From the cell containing the given text, extract its center point as [x, y] coordinate. 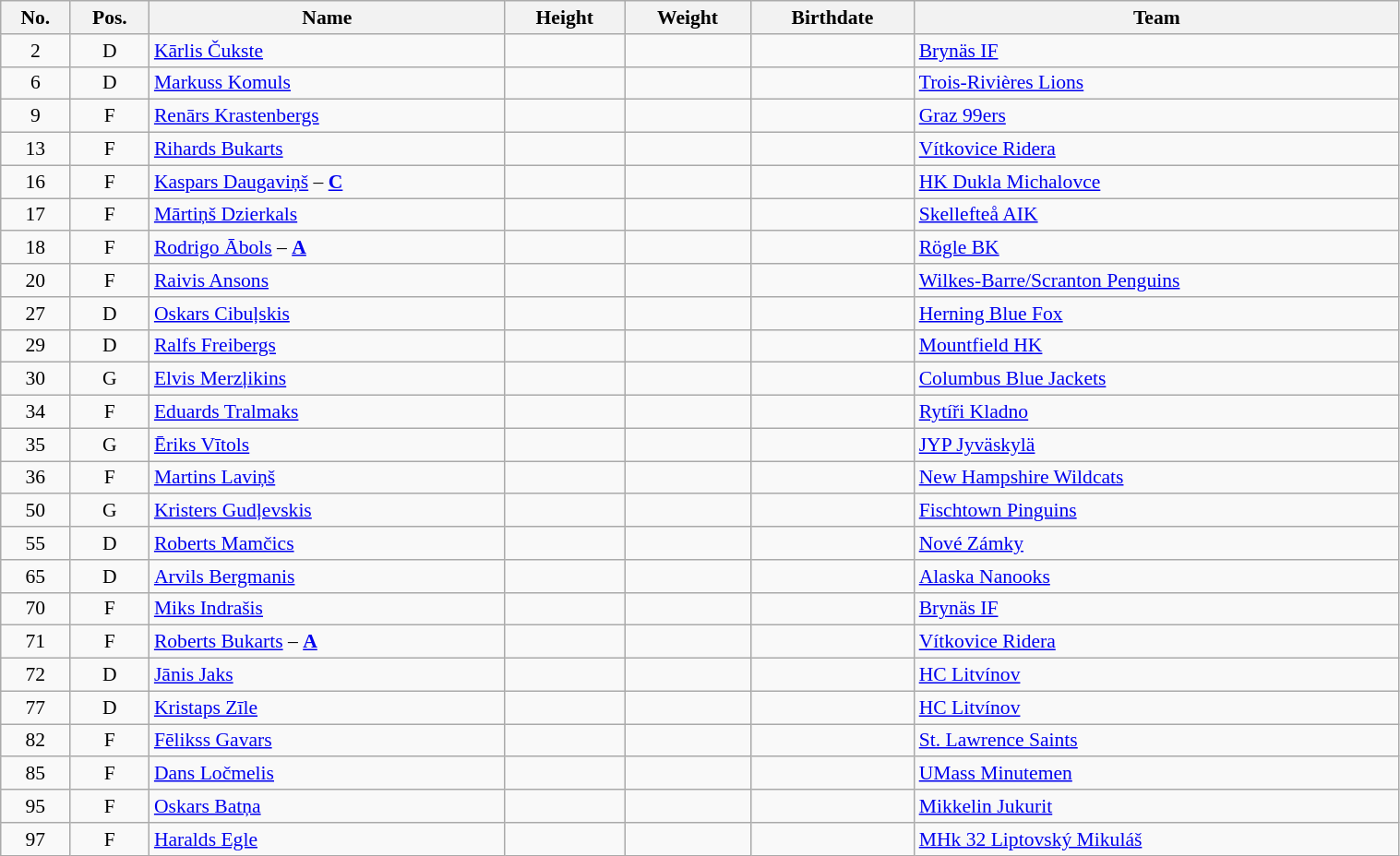
Alaska Nanooks [1157, 577]
Kristers Gudļevskis [327, 511]
Oskars Cibuļskis [327, 314]
2 [35, 51]
Raivis Ansons [327, 280]
82 [35, 741]
Mārtiņš Dzierkals [327, 215]
Rögle BK [1157, 248]
Fischtown Pinguins [1157, 511]
Ēriks Vītols [327, 445]
MHk 32 Liptovský Mikuláš [1157, 839]
Trois-Rivières Lions [1157, 83]
30 [35, 379]
6 [35, 83]
18 [35, 248]
Markuss Komuls [327, 83]
Dans Ločmelis [327, 774]
Skellefteå AIK [1157, 215]
Birthdate [832, 18]
85 [35, 774]
Rihards Bukarts [327, 149]
Mountfield HK [1157, 346]
Roberts Bukarts – A [327, 642]
Wilkes-Barre/Scranton Penguins [1157, 280]
Oskars Batņa [327, 806]
Kristaps Zīle [327, 707]
Height [565, 18]
71 [35, 642]
Kaspars Daugaviņš – C [327, 182]
Graz 99ers [1157, 116]
Roberts Mamčics [327, 543]
Fēlikss Gavars [327, 741]
Weight [688, 18]
17 [35, 215]
20 [35, 280]
HK Dukla Michalovce [1157, 182]
Nové Zámky [1157, 543]
UMass Minutemen [1157, 774]
50 [35, 511]
Ralfs Freibergs [327, 346]
Name [327, 18]
9 [35, 116]
Renārs Krastenbergs [327, 116]
Pos. [110, 18]
St. Lawrence Saints [1157, 741]
97 [35, 839]
Columbus Blue Jackets [1157, 379]
Mikkelin Jukurit [1157, 806]
Herning Blue Fox [1157, 314]
29 [35, 346]
Rytíři Kladno [1157, 412]
55 [35, 543]
Arvils Bergmanis [327, 577]
Rodrigo Ābols – A [327, 248]
Eduards Tralmaks [327, 412]
27 [35, 314]
72 [35, 675]
77 [35, 707]
No. [35, 18]
JYP Jyväskylä [1157, 445]
New Hampshire Wildcats [1157, 478]
65 [35, 577]
35 [35, 445]
Team [1157, 18]
36 [35, 478]
34 [35, 412]
Elvis Merzļikins [327, 379]
Kārlis Čukste [327, 51]
Miks Indrašis [327, 609]
Martins Laviņš [327, 478]
16 [35, 182]
Haralds Egle [327, 839]
70 [35, 609]
13 [35, 149]
Jānis Jaks [327, 675]
95 [35, 806]
